Provide the [x, y] coordinate of the cell's center where the given text is located.  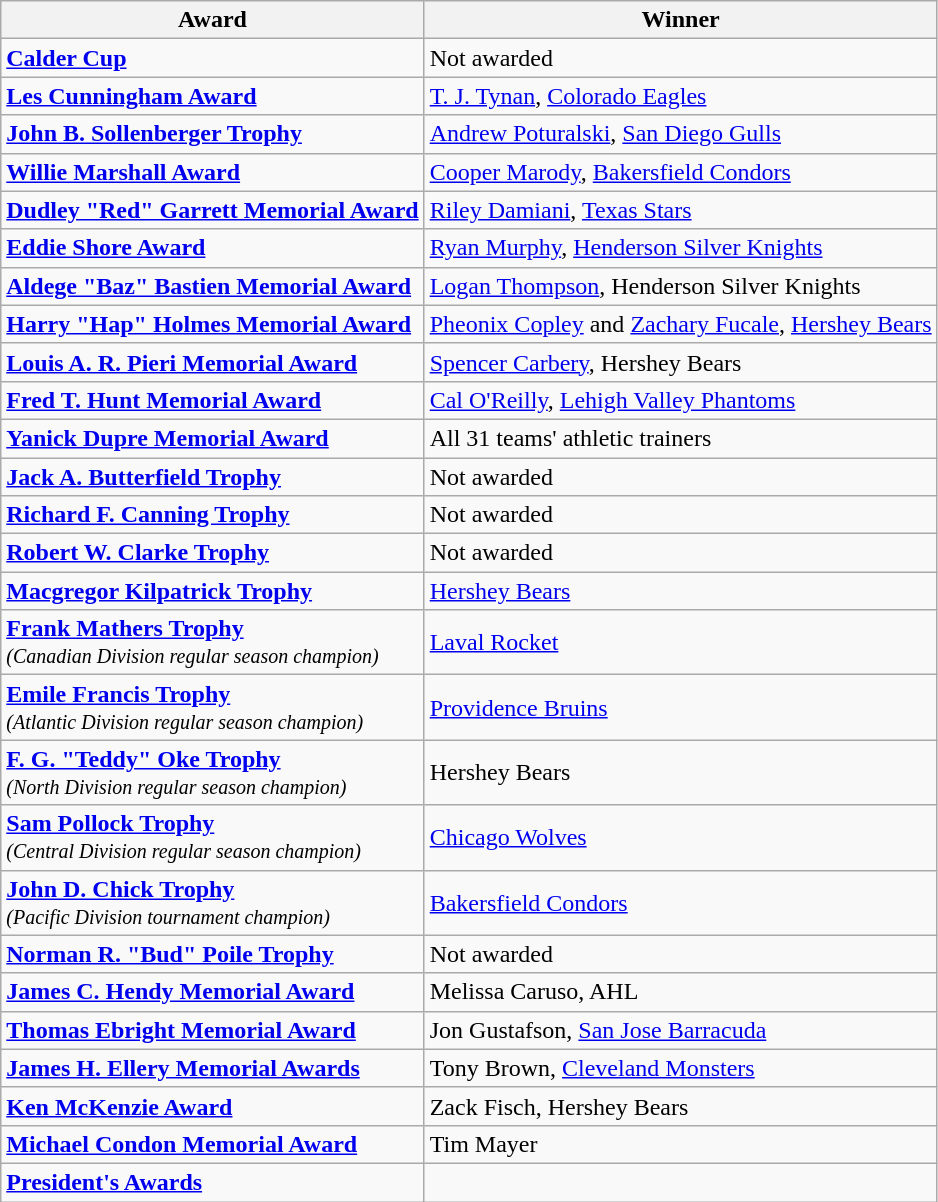
Calder Cup [212, 58]
John D. Chick Trophy(Pacific Division tournament champion) [212, 902]
Laval Rocket [680, 642]
Logan Thompson, Henderson Silver Knights [680, 286]
Macgregor Kilpatrick Trophy [212, 591]
Harry "Hap" Holmes Memorial Award [212, 324]
Emile Francis Trophy (Atlantic Division regular season champion) [212, 708]
Frank Mathers Trophy(Canadian Division regular season champion) [212, 642]
Eddie Shore Award [212, 248]
James H. Ellery Memorial Awards [212, 1068]
Award [212, 20]
Les Cunningham Award [212, 96]
Zack Fisch, Hershey Bears [680, 1106]
Michael Condon Memorial Award [212, 1144]
Pheonix Copley and Zachary Fucale, Hershey Bears [680, 324]
T. J. Tynan, Colorado Eagles [680, 96]
Andrew Poturalski, San Diego Gulls [680, 134]
Jack A. Butterfield Trophy [212, 477]
Riley Damiani, Texas Stars [680, 210]
President's Awards [212, 1182]
Cooper Marody, Bakersfield Condors [680, 172]
Fred T. Hunt Memorial Award [212, 400]
Providence Bruins [680, 708]
Richard F. Canning Trophy [212, 515]
Jon Gustafson, San Jose Barracuda [680, 1030]
Norman R. "Bud" Poile Trophy [212, 954]
Spencer Carbery, Hershey Bears [680, 362]
F. G. "Teddy" Oke Trophy(North Division regular season champion) [212, 772]
Melissa Caruso, AHL [680, 992]
Tony Brown, Cleveland Monsters [680, 1068]
John B. Sollenberger Trophy [212, 134]
Robert W. Clarke Trophy [212, 553]
Yanick Dupre Memorial Award [212, 438]
Ken McKenzie Award [212, 1106]
Cal O'Reilly, Lehigh Valley Phantoms [680, 400]
Bakersfield Condors [680, 902]
Dudley "Red" Garrett Memorial Award [212, 210]
Thomas Ebright Memorial Award [212, 1030]
Sam Pollock Trophy(Central Division regular season champion) [212, 838]
Louis A. R. Pieri Memorial Award [212, 362]
Tim Mayer [680, 1144]
Winner [680, 20]
Ryan Murphy, Henderson Silver Knights [680, 248]
All 31 teams' athletic trainers [680, 438]
Chicago Wolves [680, 838]
Aldege "Baz" Bastien Memorial Award [212, 286]
James C. Hendy Memorial Award [212, 992]
Willie Marshall Award [212, 172]
